Identify which cell holds the provided text, then report its [x, y] central coordinate. 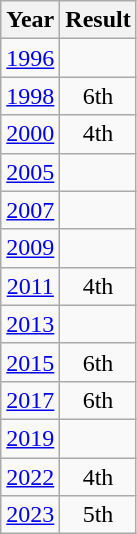
2017 [30, 400]
1998 [30, 96]
2011 [30, 286]
1996 [30, 58]
Year [30, 20]
2005 [30, 172]
2023 [30, 515]
2013 [30, 324]
2000 [30, 134]
2015 [30, 362]
2007 [30, 210]
2009 [30, 248]
5th [98, 515]
2022 [30, 477]
2019 [30, 438]
Result [98, 20]
